For the text-containing cell, return its midpoint in [x, y] coordinate format. 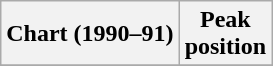
Peak position [225, 34]
Chart (1990–91) [90, 34]
